Provide the (x, y) coordinate of the cell's center where the given text is located.  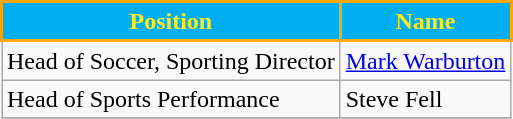
Steve Fell (426, 99)
Position (172, 22)
Mark Warburton (426, 60)
Head of Soccer, Sporting Director (172, 60)
Name (426, 22)
Head of Sports Performance (172, 99)
